Locate the cell with the specified text and output its (x, y) center coordinate. 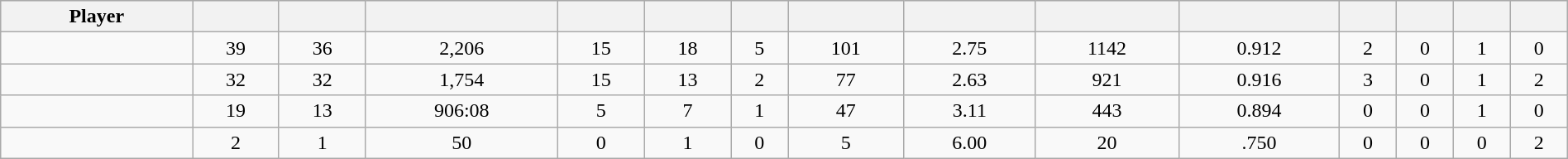
0.912 (1259, 48)
906:08 (461, 111)
77 (847, 79)
18 (688, 48)
3.11 (969, 111)
1,754 (461, 79)
921 (1107, 79)
50 (461, 142)
2,206 (461, 48)
0.916 (1259, 79)
0.894 (1259, 111)
2.63 (969, 79)
1142 (1107, 48)
2.75 (969, 48)
20 (1107, 142)
39 (237, 48)
101 (847, 48)
7 (688, 111)
6.00 (969, 142)
.750 (1259, 142)
47 (847, 111)
Player (97, 17)
443 (1107, 111)
3 (1368, 79)
19 (237, 111)
36 (323, 48)
